Return the [x, y] coordinate for the center point of the cell that contains the specified text.  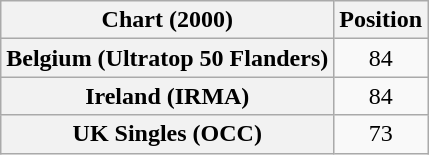
UK Singles (OCC) [168, 134]
Ireland (IRMA) [168, 96]
Chart (2000) [168, 20]
Position [381, 20]
73 [381, 134]
Belgium (Ultratop 50 Flanders) [168, 58]
